For the text-containing cell, return its midpoint in [x, y] coordinate format. 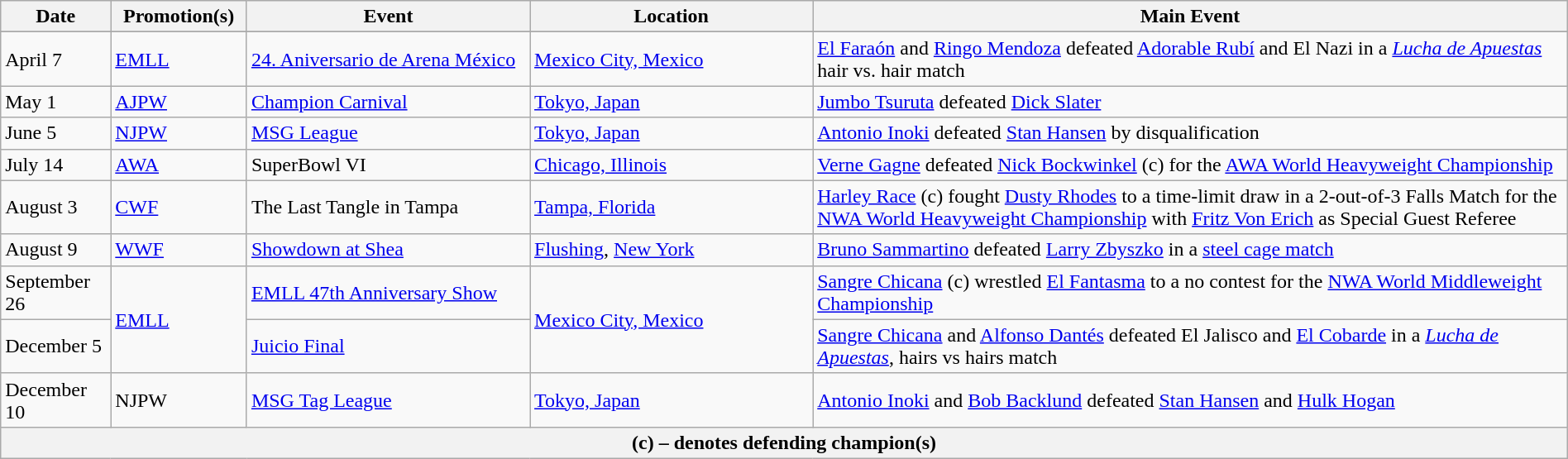
Chicago, Illinois [672, 165]
Sangre Chicana and Alfonso Dantés defeated El Jalisco and El Cobarde in a Lucha de Apuestas, hairs vs hairs match [1191, 346]
June 5 [56, 133]
December 5 [56, 346]
Location [672, 17]
Bruno Sammartino defeated Larry Zbyszko in a steel cage match [1191, 250]
(c) – denotes defending champion(s) [784, 442]
24. Aniversario de Arena México [388, 60]
Showdown at Shea [388, 250]
CWF [179, 207]
May 1 [56, 102]
EMLL 47th Anniversary Show [388, 293]
Sangre Chicana (c) wrestled El Fantasma to a no contest for the NWA World Middleweight Championship [1191, 293]
Promotion(s) [179, 17]
Flushing, New York [672, 250]
Antonio Inoki defeated Stan Hansen by disqualification [1191, 133]
April 7 [56, 60]
AWA [179, 165]
MSG Tag League [388, 400]
September 26 [56, 293]
El Faraón and Ringo Mendoza defeated Adorable Rubí and El Nazi in a Lucha de Apuestas hair vs. hair match [1191, 60]
August 9 [56, 250]
December 10 [56, 400]
Date [56, 17]
SuperBowl VI [388, 165]
Verne Gagne defeated Nick Bockwinkel (c) for the AWA World Heavyweight Championship [1191, 165]
Event [388, 17]
Juicio Final [388, 346]
MSG League [388, 133]
August 3 [56, 207]
The Last Tangle in Tampa [388, 207]
WWF [179, 250]
Antonio Inoki and Bob Backlund defeated Stan Hansen and Hulk Hogan [1191, 400]
Tampa, Florida [672, 207]
July 14 [56, 165]
Champion Carnival [388, 102]
AJPW [179, 102]
Main Event [1191, 17]
Jumbo Tsuruta defeated Dick Slater [1191, 102]
